Scan for the cell matching the given text and deliver its (X, Y) coordinate at center. 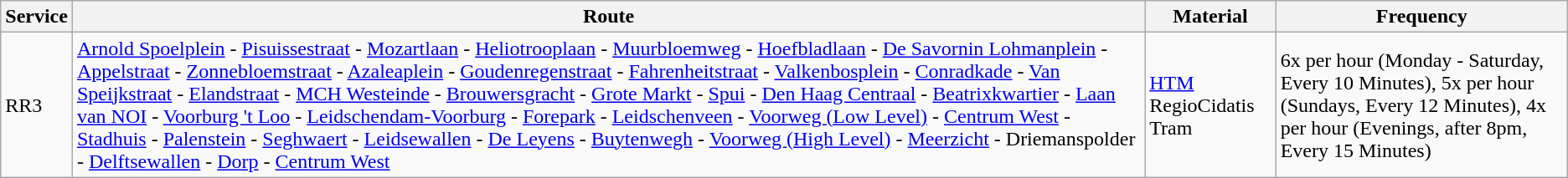
Route (608, 17)
Service (37, 17)
HTM RegioCidatis Tram (1210, 105)
Material (1210, 17)
RR3 (37, 105)
Frequency (1421, 17)
6x per hour (Monday - Saturday, Every 10 Minutes), 5x per hour (Sundays, Every 12 Minutes), 4x per hour (Evenings, after 8pm, Every 15 Minutes) (1421, 105)
